Capture the cell that displays the provided text and extract its [X, Y] central coordinate. 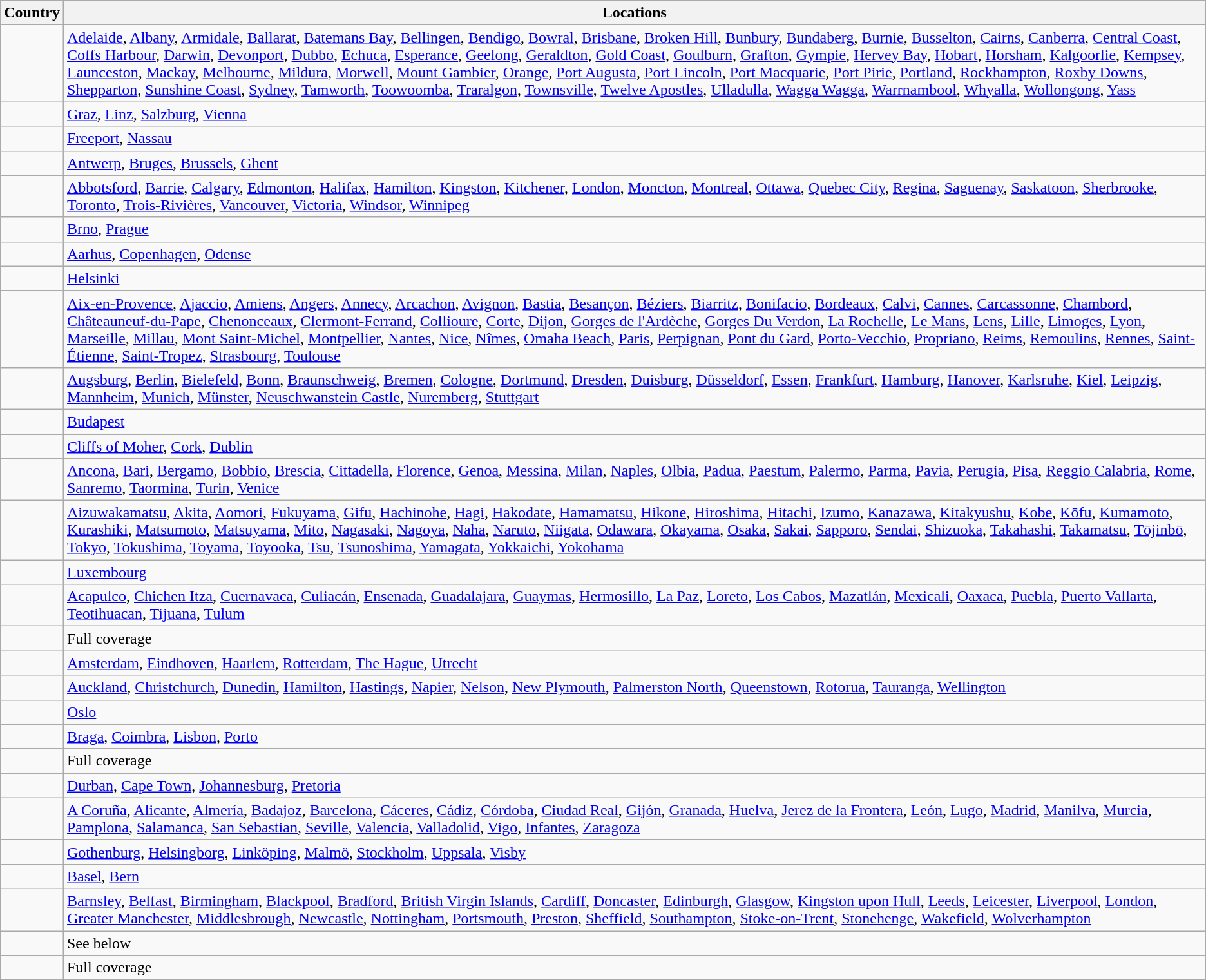
Antwerp, Bruges, Brussels, Ghent [634, 163]
Helsinki [634, 278]
Aarhus, Copenhagen, Odense [634, 254]
Brno, Prague [634, 229]
Amsterdam, Eindhoven, Haarlem, Rotterdam, The Hague, Utrecht [634, 663]
Graz, Linz, Salzburg, Vienna [634, 114]
Locations [634, 13]
Auckland, Christchurch, Dunedin, Hamilton, Hastings, Napier, Nelson, New Plymouth, Palmerston North, Queenstown, Rotorua, Tauranga, Wellington [634, 687]
Durban, Cape Town, Johannesburg, Pretoria [634, 785]
Budapest [634, 421]
Braga, Coimbra, Lisbon, Porto [634, 736]
Cliffs of Moher, Cork, Dublin [634, 447]
Oslo [634, 712]
Gothenburg, Helsingborg, Linköping, Malmö, Stockholm, Uppsala, Visby [634, 852]
Freeport, Nassau [634, 139]
Country [32, 13]
See below [634, 943]
Luxembourg [634, 572]
Basel, Bern [634, 876]
